Capture the cell that displays the provided text and extract its (x, y) central coordinate. 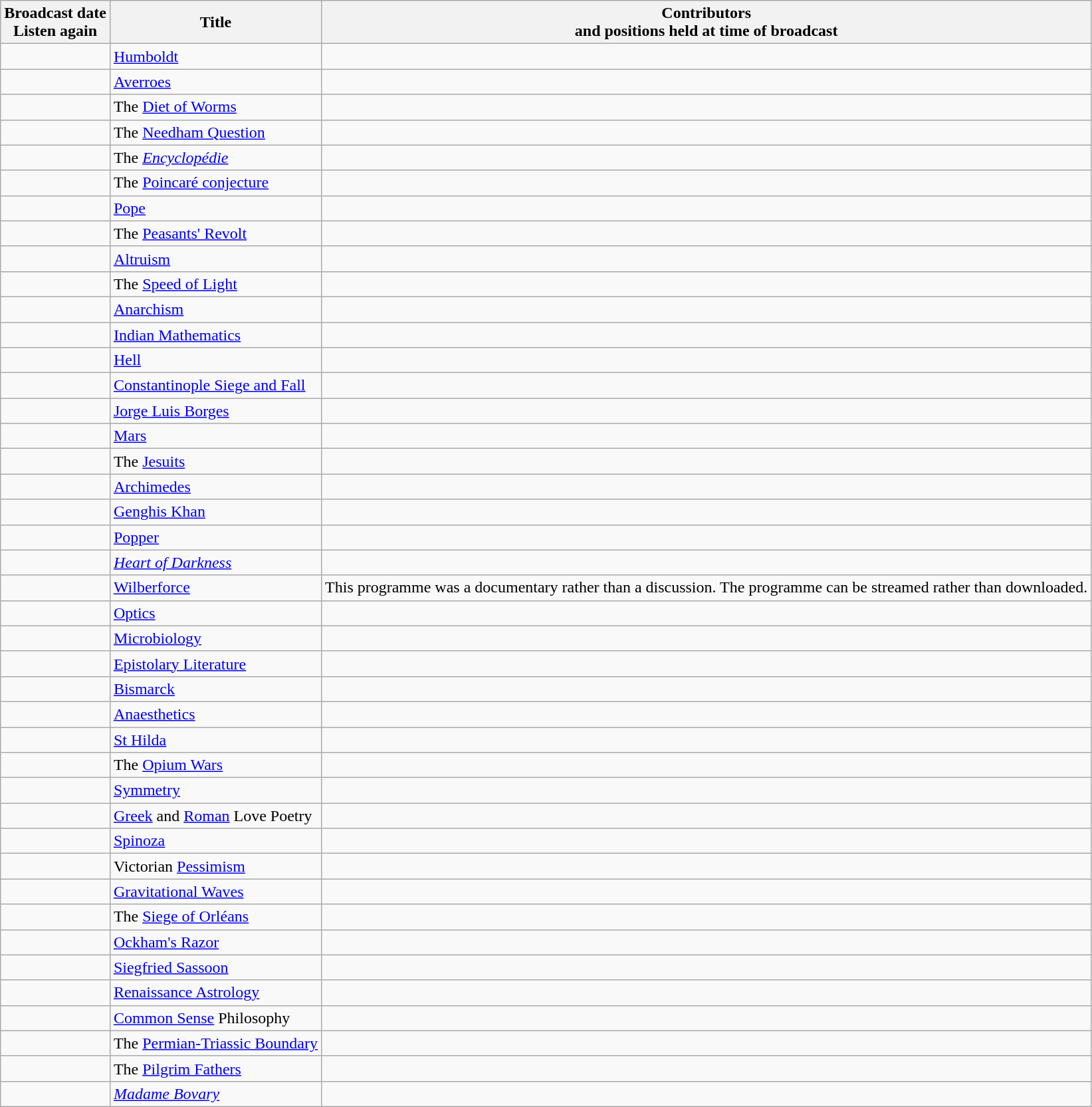
Anaesthetics (215, 714)
Genghis Khan (215, 512)
Altruism (215, 259)
Constantinople Siege and Fall (215, 386)
Averroes (215, 82)
The Needham Question (215, 132)
Archimedes (215, 487)
Microbiology (215, 638)
Contributors and positions held at time of broadcast (707, 23)
Epistolary Literature (215, 664)
Broadcast date Listen again (56, 23)
Hell (215, 360)
Greek and Roman Love Poetry (215, 816)
The Opium Wars (215, 765)
The Permian-Triassic Boundary (215, 1043)
This programme was a documentary rather than a discussion. The programme can be streamed rather than downloaded. (707, 588)
The Jesuits (215, 461)
Anarchism (215, 309)
Gravitational Waves (215, 892)
The Poincaré conjecture (215, 183)
The Pilgrim Fathers (215, 1068)
Renaissance Astrology (215, 993)
St Hilda (215, 740)
Wilberforce (215, 588)
Title (215, 23)
Madame Bovary (215, 1094)
The Speed of Light (215, 284)
Spinoza (215, 841)
Pope (215, 208)
Victorian Pessimism (215, 866)
Optics (215, 613)
Symmetry (215, 791)
The Diet of Worms (215, 107)
The Encyclopédie (215, 158)
Common Sense Philosophy (215, 1018)
Humboldt (215, 57)
Indian Mathematics (215, 334)
Jorge Luis Borges (215, 411)
Mars (215, 436)
Bismarck (215, 689)
The Siege of Orléans (215, 917)
The Peasants' Revolt (215, 233)
Popper (215, 537)
Heart of Darkness (215, 562)
Siegfried Sassoon (215, 967)
Ockham's Razor (215, 942)
